Detect which cell encompasses the target text, then output its [x, y] center coordinate. 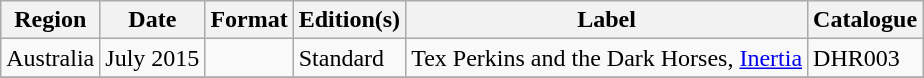
Australia [50, 58]
Region [50, 20]
July 2015 [152, 58]
Date [152, 20]
Catalogue [866, 20]
Standard [349, 58]
Edition(s) [349, 20]
DHR003 [866, 58]
Tex Perkins and the Dark Horses, Inertia [607, 58]
Format [249, 20]
Label [607, 20]
